Return [x, y] of the center of cell containing provided text 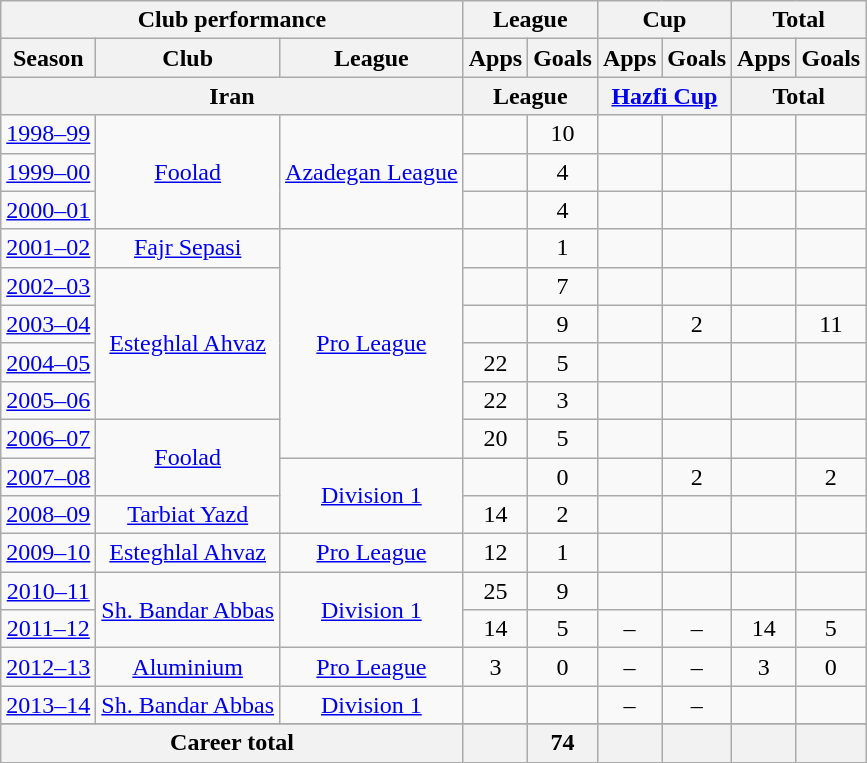
2005–06 [48, 400]
Career total [232, 743]
2012–13 [48, 667]
2009–10 [48, 553]
Azadegan League [372, 172]
Aluminium [188, 667]
1999–00 [48, 172]
2006–07 [48, 438]
2001–02 [48, 248]
7 [563, 286]
2003–04 [48, 324]
11 [831, 324]
12 [495, 553]
10 [563, 134]
2000–01 [48, 210]
2002–03 [48, 286]
2008–09 [48, 515]
25 [495, 591]
2011–12 [48, 629]
Hazfi Cup [664, 96]
Club performance [232, 20]
2007–08 [48, 477]
74 [563, 743]
1998–99 [48, 134]
Season [48, 58]
Club [188, 58]
2013–14 [48, 705]
Tarbiat Yazd [188, 515]
Fajr Sepasi [188, 248]
2004–05 [48, 362]
Cup [664, 20]
2010–11 [48, 591]
Iran [232, 96]
20 [495, 438]
